Determine the [X, Y] coordinate at the center of the cell enclosing the given text.  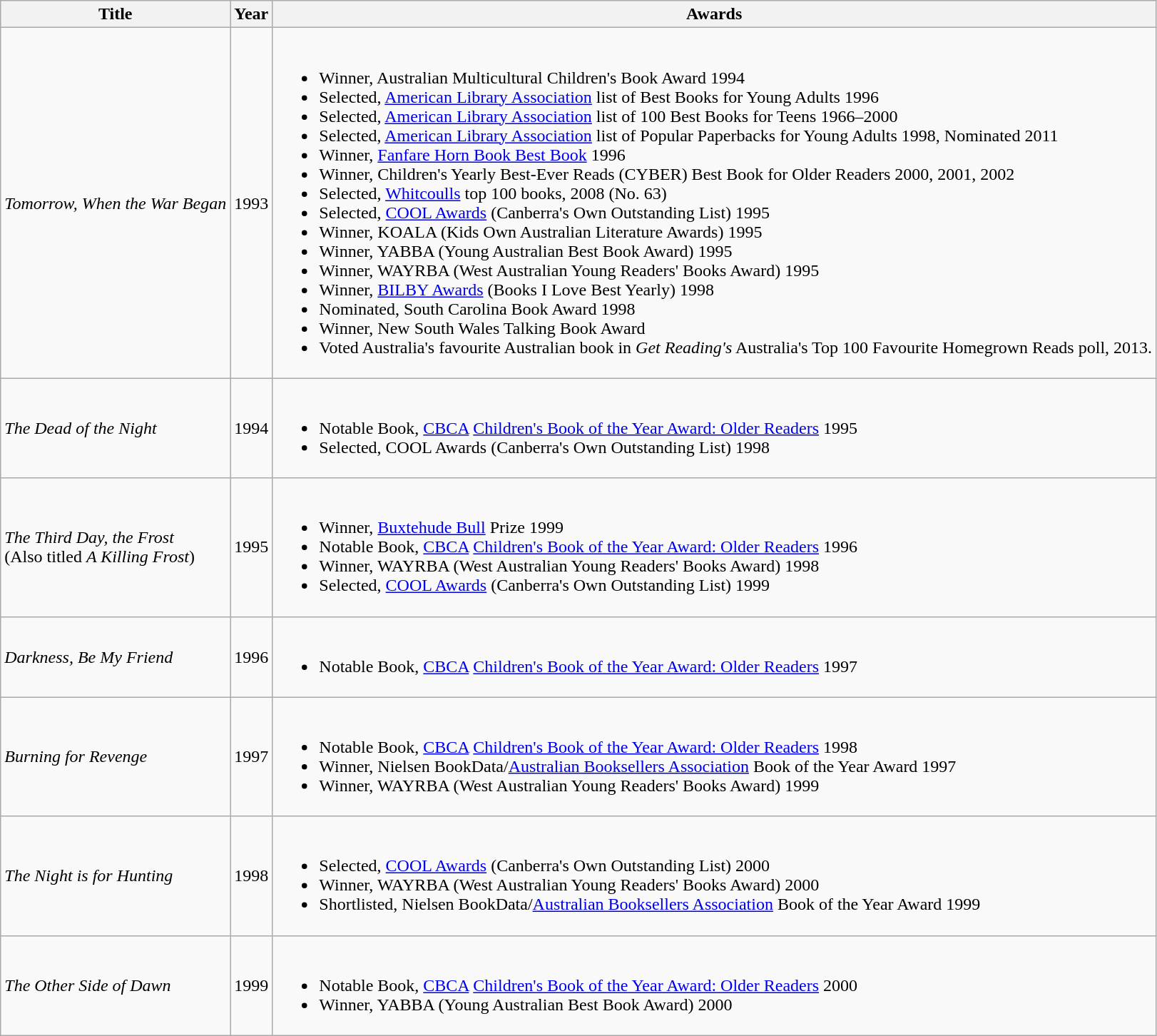
Title [116, 14]
1997 [251, 756]
Notable Book, CBCA Children's Book of the Year Award: Older Readers 2000Winner, YABBA (Young Australian Best Book Award) 2000 [715, 985]
1998 [251, 876]
The Third Day, the Frost(Also titled A Killing Frost) [116, 547]
Burning for Revenge [116, 756]
1999 [251, 985]
Notable Book, CBCA Children's Book of the Year Award: Older Readers 1995Selected, COOL Awards (Canberra's Own Outstanding List) 1998 [715, 428]
Darkness, Be My Friend [116, 656]
1994 [251, 428]
Year [251, 14]
The Other Side of Dawn [116, 985]
The Night is for Hunting [116, 876]
1993 [251, 203]
1996 [251, 656]
The Dead of the Night [116, 428]
1995 [251, 547]
Awards [715, 14]
Tomorrow, When the War Began [116, 203]
Notable Book, CBCA Children's Book of the Year Award: Older Readers 1997 [715, 656]
